From the cell containing the given text, extract its center point as (X, Y) coordinate. 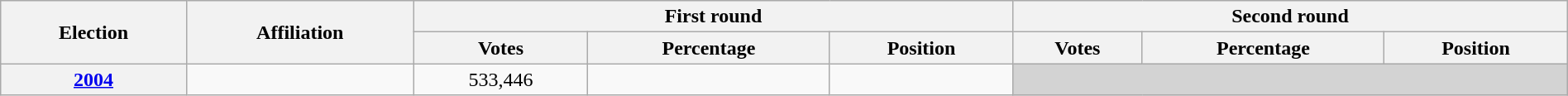
533,446 (500, 79)
Election (94, 32)
Second round (1290, 17)
2004 (94, 79)
Affiliation (299, 32)
First round (713, 17)
